Return the [x, y] coordinate for the center point of the cell that contains the specified text.  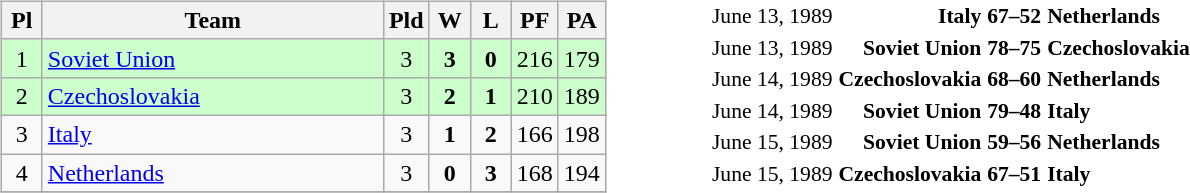
198 [582, 134]
210 [534, 96]
67–52 [1014, 16]
Team [212, 20]
166 [534, 134]
68–60 [1014, 79]
W [450, 20]
194 [582, 173]
216 [534, 58]
L [490, 20]
Pld [406, 20]
4 [22, 173]
PF [534, 20]
179 [582, 58]
78–75 [1014, 47]
PA [582, 20]
79–48 [1014, 110]
168 [534, 173]
59–56 [1014, 142]
189 [582, 96]
Netherlands [212, 173]
Pl [22, 20]
67–51 [1014, 173]
